Capture the cell that displays the provided text and extract its (x, y) central coordinate. 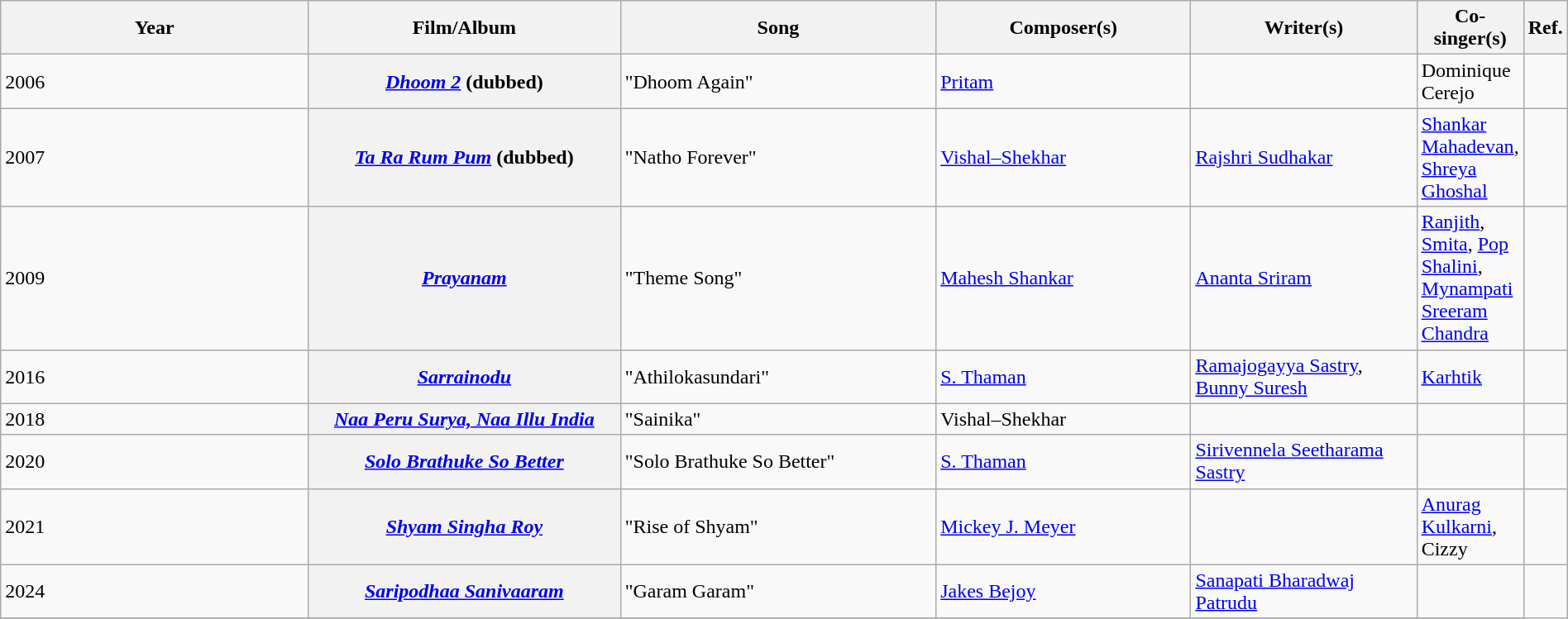
Dominique Cerejo (1470, 81)
"Athilokasundari" (777, 377)
Sirivennela Seetharama Sastry (1303, 461)
Composer(s) (1064, 28)
"Theme Song" (777, 278)
2016 (155, 377)
Ta Ra Rum Pum (dubbed) (465, 157)
2021 (155, 526)
Film/Album (465, 28)
Ramajogayya Sastry, Bunny Suresh (1303, 377)
Prayanam (465, 278)
"Natho Forever" (777, 157)
Sarrainodu (465, 377)
"Rise of Shyam" (777, 526)
"Dhoom Again" (777, 81)
Mahesh Shankar (1064, 278)
Song (777, 28)
Saripodhaa Sanivaaram (465, 592)
Naa Peru Surya, Naa Illu India (465, 419)
Year (155, 28)
Ref. (1545, 28)
"Garam Garam" (777, 592)
"Solo Brathuke So Better" (777, 461)
Co-singer(s) (1470, 28)
Anurag Kulkarni, Cizzy (1470, 526)
Solo Brathuke So Better (465, 461)
"Sainika" (777, 419)
2024 (155, 592)
Shankar Mahadevan, Shreya Ghoshal (1470, 157)
Shyam Singha Roy (465, 526)
Writer(s) (1303, 28)
Pritam (1064, 81)
Ananta Sriram (1303, 278)
2009 (155, 278)
Mickey J. Meyer (1064, 526)
Sanapati Bharadwaj Patrudu (1303, 592)
Jakes Bejoy (1064, 592)
2007 (155, 157)
2020 (155, 461)
Ranjith, Smita, Pop Shalini, Mynampati Sreeram Chandra (1470, 278)
Dhoom 2 (dubbed) (465, 81)
Rajshri Sudhakar (1303, 157)
Karhtik (1470, 377)
2018 (155, 419)
2006 (155, 81)
